Determine the [X, Y] coordinate at the center of the cell enclosing the given text.  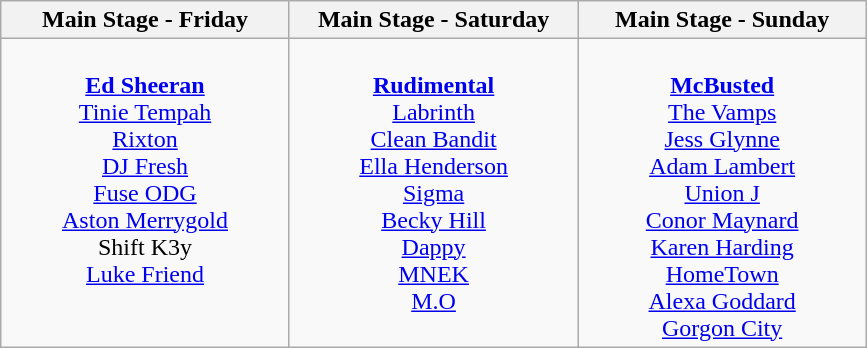
Main Stage - Sunday [722, 20]
Main Stage - Friday [146, 20]
McBusted The Vamps Jess Glynne Adam Lambert Union J Conor Maynard Karen Harding HomeTown Alexa Goddard Gorgon City [722, 193]
Ed Sheeran Tinie Tempah Rixton DJ Fresh Fuse ODG Aston Merrygold Shift K3y Luke Friend [146, 193]
Main Stage - Saturday [434, 20]
Rudimental Labrinth Clean Bandit Ella Henderson Sigma Becky Hill Dappy MNEK M.O [434, 193]
